Find where the given text appears and provide that cell's center as [x, y] coordinate. 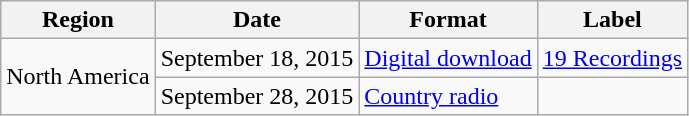
Label [612, 20]
September 18, 2015 [257, 58]
Format [448, 20]
Region [78, 20]
19 Recordings [612, 58]
North America [78, 77]
September 28, 2015 [257, 96]
Digital download [448, 58]
Country radio [448, 96]
Date [257, 20]
